Output the [x, y] coordinate of the center of the cell containing the given text.  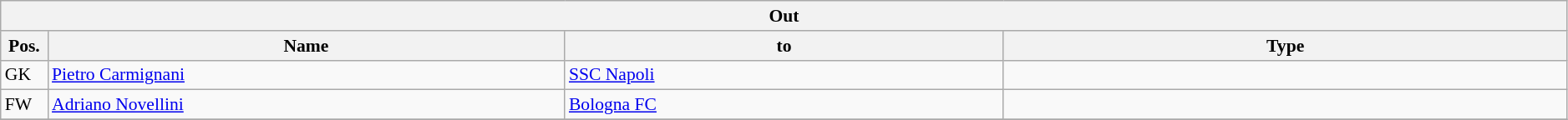
Bologna FC [784, 105]
to [784, 46]
Name [306, 46]
Out [784, 16]
SSC Napoli [784, 75]
Adriano Novellini [306, 105]
GK [24, 75]
Pietro Carmignani [306, 75]
Pos. [24, 46]
Type [1285, 46]
FW [24, 105]
